From the cell containing the given text, extract its center point as (X, Y) coordinate. 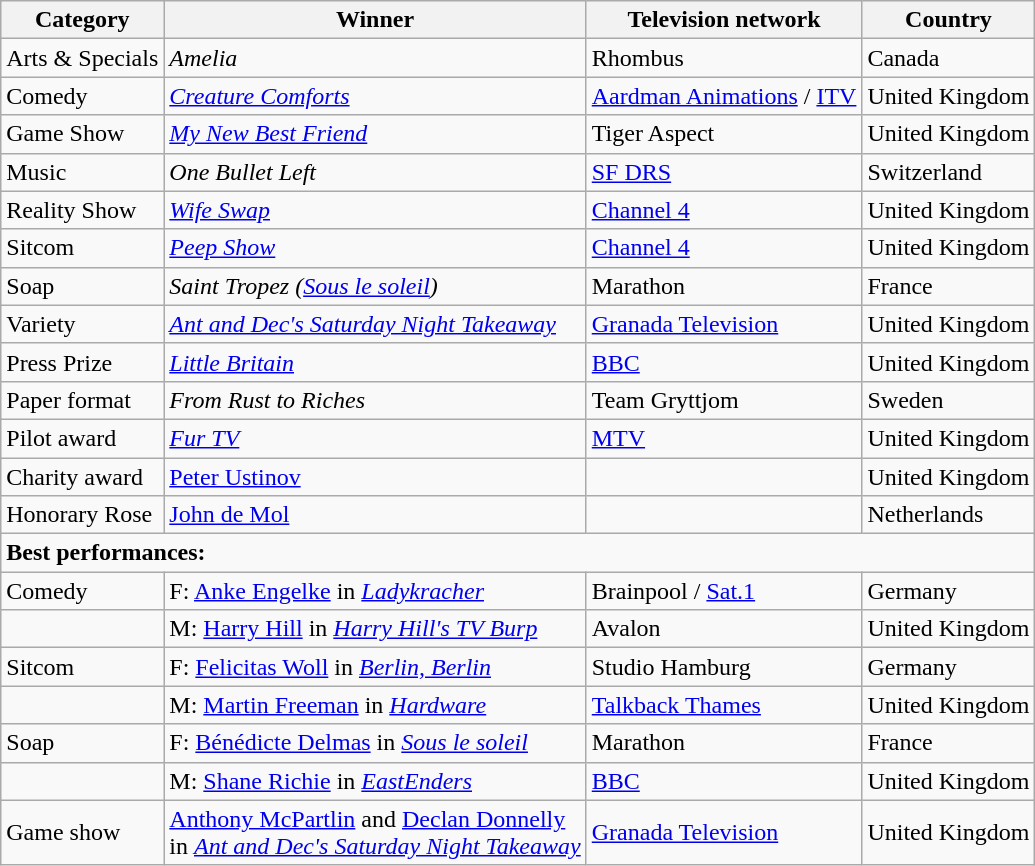
Creature Comforts (375, 96)
Little Britain (375, 362)
Peep Show (375, 248)
Switzerland (948, 172)
Television network (724, 20)
Reality Show (82, 210)
Honorary Rose (82, 515)
Game Show (82, 134)
My New Best Friend (375, 134)
M: Harry Hill in Harry Hill's TV Burp (375, 629)
Aardman Animations / ITV (724, 96)
F: Felicitas Woll in Berlin, Berlin (375, 667)
Rhombus (724, 58)
Ant and Dec's Saturday Night Takeaway (375, 324)
M: Martin Freeman in Hardware (375, 705)
Wife Swap (375, 210)
Canada (948, 58)
Saint Tropez (Sous le soleil) (375, 286)
Paper format (82, 400)
MTV (724, 438)
Studio Hamburg (724, 667)
John de Mol (375, 515)
Tiger Aspect (724, 134)
Pilot award (82, 438)
M: Shane Richie in EastEnders (375, 781)
Category (82, 20)
Country (948, 20)
Fur TV (375, 438)
Sweden (948, 400)
Best performances: (518, 553)
Talkback Thames (724, 705)
Arts & Specials (82, 58)
F: Bénédicte Delmas in Sous le soleil (375, 743)
Winner (375, 20)
Charity award (82, 477)
Netherlands (948, 515)
Music (82, 172)
Press Prize (82, 362)
Game show (82, 832)
SF DRS (724, 172)
One Bullet Left (375, 172)
Anthony McPartlin and Declan Donnelly in Ant and Dec's Saturday Night Takeaway (375, 832)
Peter Ustinov (375, 477)
Variety (82, 324)
Avalon (724, 629)
Amelia (375, 58)
From Rust to Riches (375, 400)
Team Gryttjom (724, 400)
F: Anke Engelke in Ladykracher (375, 591)
Brainpool / Sat.1 (724, 591)
